From the cell containing the given text, extract its center point as [X, Y] coordinate. 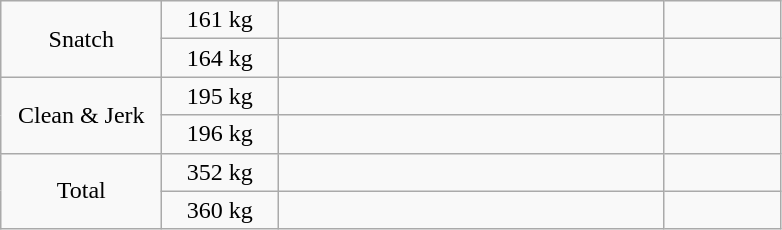
196 kg [220, 134]
Total [82, 191]
164 kg [220, 58]
195 kg [220, 96]
360 kg [220, 210]
161 kg [220, 20]
Snatch [82, 39]
352 kg [220, 172]
Clean & Jerk [82, 115]
